Detect which cell encompasses the target text, then output its (X, Y) center coordinate. 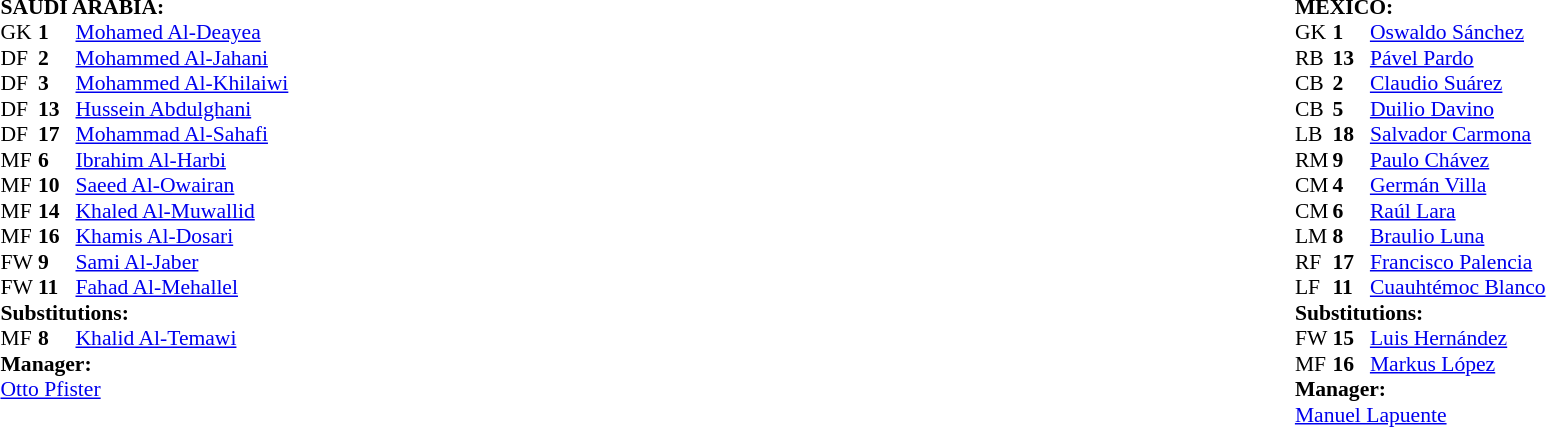
Fahad Al-Mehallel (182, 287)
Saeed Al-Owairan (182, 185)
3 (57, 83)
15 (1351, 339)
Oswaldo Sánchez (1458, 33)
Paulo Chávez (1458, 160)
Germán Villa (1458, 185)
18 (1351, 135)
Mohammed Al-Khilaiwi (182, 83)
Claudio Suárez (1458, 83)
LF (1314, 287)
Francisco Palencia (1458, 262)
Mohammad Al-Sahafi (182, 135)
RF (1314, 262)
4 (1351, 185)
Khamis Al-Dosari (182, 237)
Markus López (1458, 364)
Cuauhtémoc Blanco (1458, 287)
Hussein Abdulghani (182, 109)
Otto Pfister (144, 389)
Ibrahim Al-Harbi (182, 160)
10 (57, 185)
5 (1351, 109)
LM (1314, 237)
Braulio Luna (1458, 237)
Khaled Al-Muwallid (182, 211)
RM (1314, 160)
Pável Pardo (1458, 58)
LB (1314, 135)
Raúl Lara (1458, 211)
Mohamed Al-Deayea (182, 33)
Sami Al-Jaber (182, 262)
Khalid Al-Temawi (182, 339)
RB (1314, 58)
Salvador Carmona (1458, 135)
Mohammed Al-Jahani (182, 58)
Luis Hernández (1458, 339)
Duilio Davino (1458, 109)
14 (57, 211)
